Scan for the cell matching the given text and deliver its (x, y) coordinate at center. 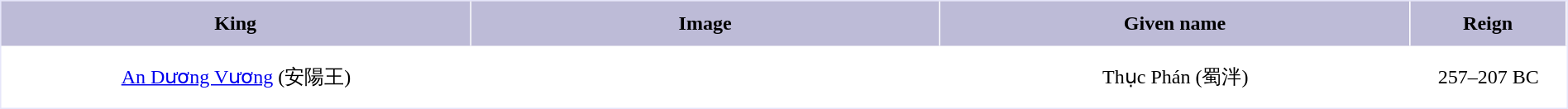
An Dương Vương (安陽王) (237, 78)
Thục Phán (蜀泮) (1175, 78)
Reign (1489, 24)
King (237, 24)
Given name (1175, 24)
Image (705, 24)
257–207 BC (1489, 78)
